Return [x, y] of the center of cell containing provided text 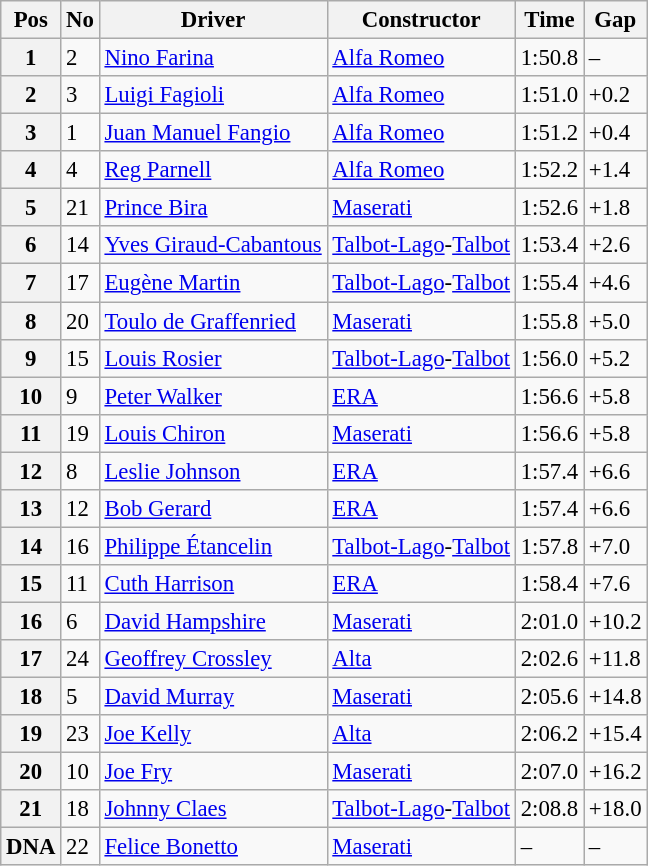
Luigi Fagioli [213, 95]
Prince Bira [213, 208]
+5.0 [616, 321]
Louis Rosier [213, 358]
1:51.2 [549, 133]
+0.4 [616, 133]
2:02.6 [549, 659]
22 [80, 847]
Philippe Étancelin [213, 546]
+1.4 [616, 170]
Eugène Martin [213, 283]
David Hampshire [213, 621]
1:51.0 [549, 95]
1:58.4 [549, 584]
1:57.8 [549, 546]
1:52.6 [549, 208]
1:52.2 [549, 170]
1:53.4 [549, 245]
Time [549, 20]
Yves Giraud-Cabantous [213, 245]
Nino Farina [213, 58]
Felice Bonetto [213, 847]
David Murray [213, 697]
Driver [213, 20]
Bob Gerard [213, 509]
+0.2 [616, 95]
Geoffrey Crossley [213, 659]
2:08.8 [549, 809]
Louis Chiron [213, 433]
+7.6 [616, 584]
+4.6 [616, 283]
Gap [616, 20]
2:05.6 [549, 697]
1:56.0 [549, 358]
Joe Fry [213, 772]
+14.8 [616, 697]
2:07.0 [549, 772]
24 [80, 659]
1:55.8 [549, 321]
+5.2 [616, 358]
Toulo de Graffenried [213, 321]
7 [31, 283]
+10.2 [616, 621]
1:50.8 [549, 58]
+2.6 [616, 245]
No [80, 20]
Cuth Harrison [213, 584]
2:01.0 [549, 621]
13 [31, 509]
2:06.2 [549, 734]
23 [80, 734]
+11.8 [616, 659]
DNA [31, 847]
+15.4 [616, 734]
+1.8 [616, 208]
Leslie Johnson [213, 471]
Reg Parnell [213, 170]
Juan Manuel Fangio [213, 133]
Pos [31, 20]
+18.0 [616, 809]
Johnny Claes [213, 809]
Joe Kelly [213, 734]
+16.2 [616, 772]
Peter Walker [213, 396]
Constructor [421, 20]
+7.0 [616, 546]
1:55.4 [549, 283]
